Search for the cell housing the specified text and yield its (x, y) center coordinate. 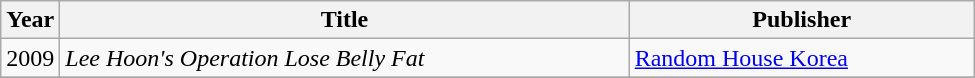
2009 (30, 58)
Random House Korea (802, 58)
Publisher (802, 20)
Lee Hoon's Operation Lose Belly Fat (344, 58)
Year (30, 20)
Title (344, 20)
